Capture the cell that displays the provided text and extract its [x, y] central coordinate. 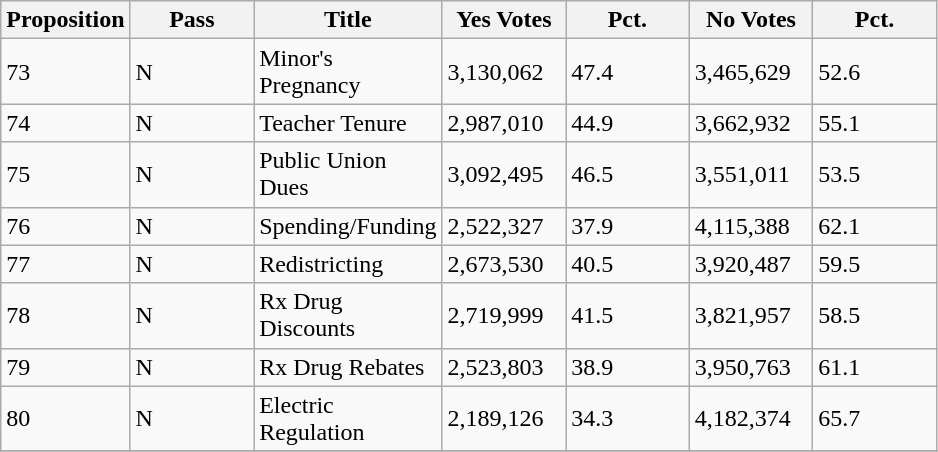
3,920,487 [751, 264]
Redistricting [348, 264]
2,673,530 [504, 264]
Pass [192, 20]
Public Union Dues [348, 174]
53.5 [875, 174]
58.5 [875, 316]
Spending/Funding [348, 226]
74 [66, 123]
Minor's Pregnancy [348, 72]
Rx Drug Rebates [348, 367]
2,522,327 [504, 226]
4,115,388 [751, 226]
4,182,374 [751, 418]
65.7 [875, 418]
78 [66, 316]
2,987,010 [504, 123]
2,523,803 [504, 367]
44.9 [628, 123]
73 [66, 72]
52.6 [875, 72]
76 [66, 226]
3,130,062 [504, 72]
2,189,126 [504, 418]
38.9 [628, 367]
3,662,932 [751, 123]
47.4 [628, 72]
3,821,957 [751, 316]
3,950,763 [751, 367]
Proposition [66, 20]
79 [66, 367]
No Votes [751, 20]
Electric Regulation [348, 418]
3,092,495 [504, 174]
Yes Votes [504, 20]
Title [348, 20]
34.3 [628, 418]
46.5 [628, 174]
40.5 [628, 264]
Teacher Tenure [348, 123]
75 [66, 174]
37.9 [628, 226]
41.5 [628, 316]
3,551,011 [751, 174]
62.1 [875, 226]
55.1 [875, 123]
59.5 [875, 264]
2,719,999 [504, 316]
61.1 [875, 367]
80 [66, 418]
77 [66, 264]
Rx Drug Discounts [348, 316]
3,465,629 [751, 72]
